Output the [X, Y] coordinate of the center of the cell containing the given text.  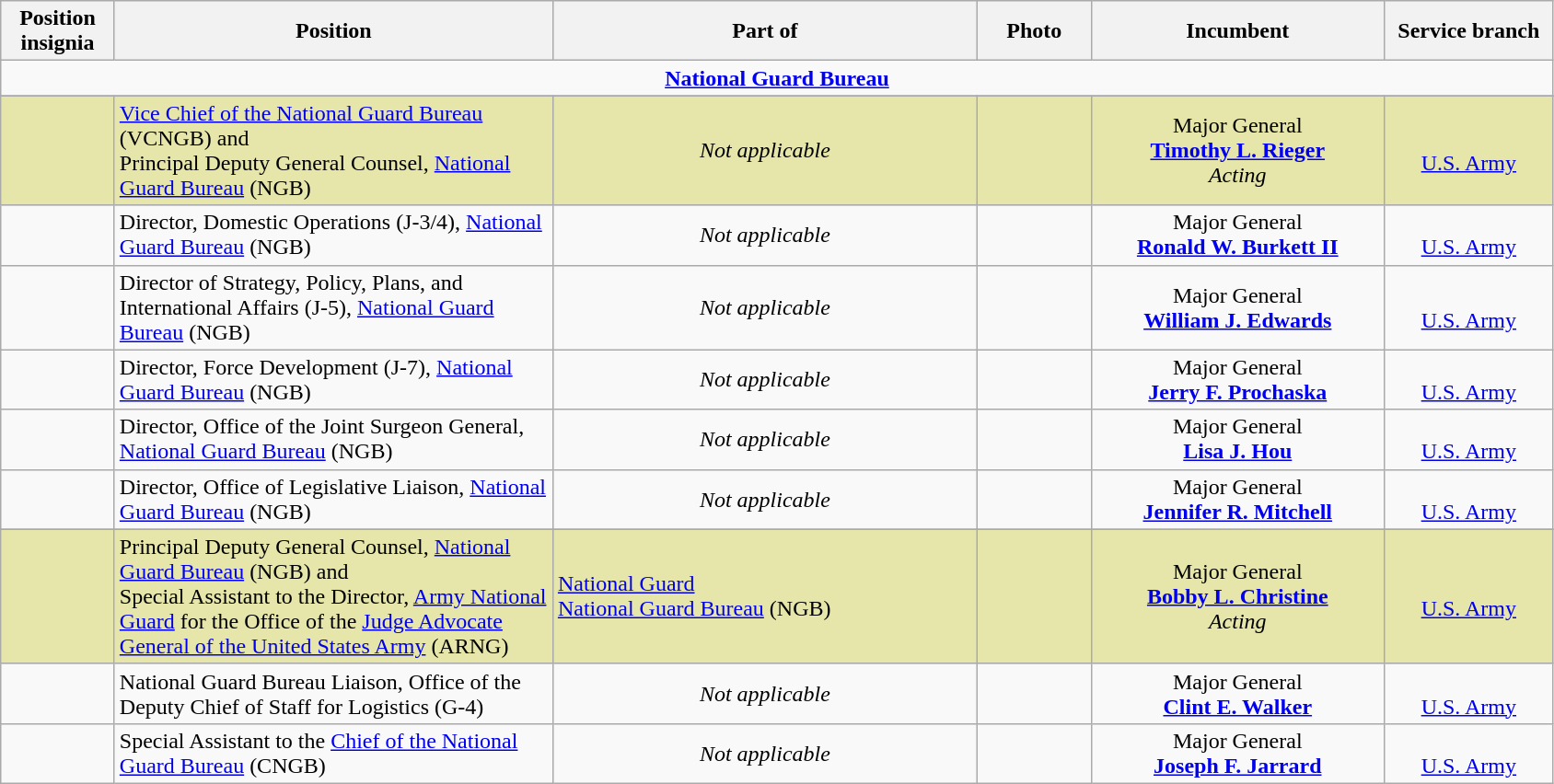
Director, Domestic Operations (J-3/4), National Guard Bureau (NGB) [333, 236]
Major GeneralLisa J. Hou [1237, 440]
Director of Strategy, Policy, Plans, and International Affairs (J-5), National Guard Bureau (NGB) [333, 307]
Major GeneralJennifer R. Mitchell [1237, 499]
National Guard National Guard Bureau (NGB) [764, 596]
Special Assistant to the Chief of the National Guard Bureau (CNGB) [333, 753]
National Guard Bureau Liaison, Office of the Deputy Chief of Staff for Logistics (G-4) [333, 694]
Major GeneralWilliam J. Edwards [1237, 307]
Position insignia [58, 31]
Director, Office of the Joint Surgeon General, National Guard Bureau (NGB) [333, 440]
Director, Force Development (J-7), National Guard Bureau (NGB) [333, 379]
Part of [764, 31]
Major GeneralJoseph F. Jarrard [1237, 753]
Incumbent [1237, 31]
Vice Chief of the National Guard Bureau (VCNGB) andPrincipal Deputy General Counsel, National Guard Bureau (NGB) [333, 151]
Major GeneralRonald W. Burkett II [1237, 236]
Major GeneralBobby L. ChristineActing [1237, 596]
National Guard Bureau [777, 78]
Photo [1034, 31]
Major GeneralJerry F. Prochaska [1237, 379]
Service branch [1469, 31]
Major GeneralClint E. Walker [1237, 694]
Position [333, 31]
Director, Office of Legislative Liaison, National Guard Bureau (NGB) [333, 499]
Major GeneralTimothy L. RiegerActing [1237, 151]
